Capture the cell that displays the provided text and extract its (X, Y) central coordinate. 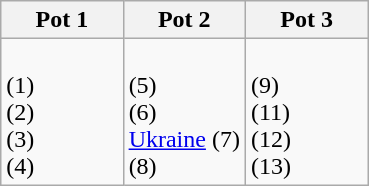
(9) (11) (12) (13) (306, 112)
(5) (6) Ukraine (7) (8) (184, 112)
Pot 1 (62, 20)
Pot 2 (184, 20)
(1) (2) (3) (4) (62, 112)
Pot 3 (306, 20)
